Provide the [x, y] coordinate of the cell's center where the given text is located.  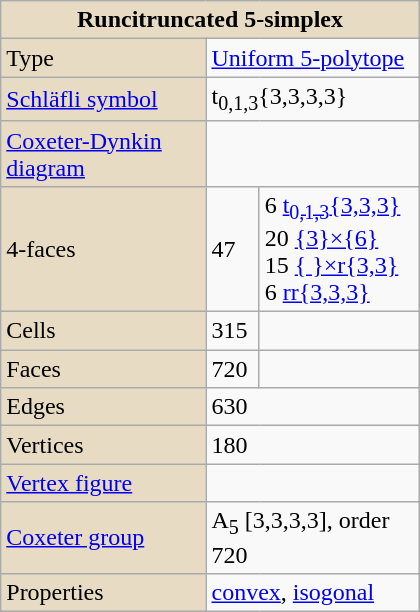
Vertices [104, 445]
Uniform 5-polytope [312, 58]
Properties [104, 592]
4-faces [104, 248]
Schläfli symbol [104, 99]
6 t0,1,3{3,3,3}20 {3}×{6}15 { }×r{3,3}6 rr{3,3,3} [339, 248]
Type [104, 58]
A5 [3,3,3,3], order 720 [312, 538]
Faces [104, 369]
720 [232, 369]
Edges [104, 407]
180 [312, 445]
t0,1,3{3,3,3,3} [312, 99]
Coxeter-Dynkin diagram [104, 154]
Cells [104, 331]
315 [232, 331]
Runcitruncated 5-simplex [210, 20]
630 [312, 407]
Vertex figure [104, 483]
convex, isogonal [312, 592]
47 [232, 248]
Coxeter group [104, 538]
